Identify which cell holds the provided text, then report its [X, Y] central coordinate. 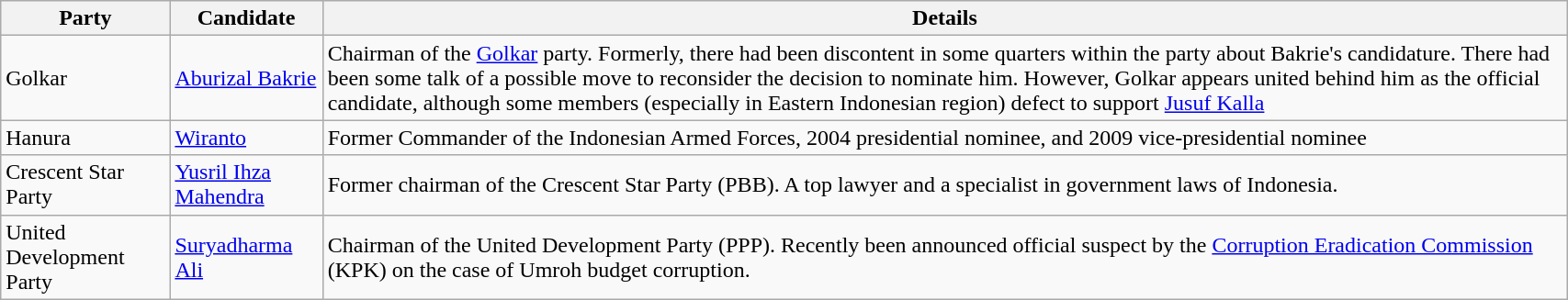
Aburizal Bakrie [246, 78]
Hanura [85, 138]
United Development Party [85, 257]
Wiranto [246, 138]
Golkar [85, 78]
Former chairman of the Crescent Star Party (PBB). A top lawyer and a specialist in government laws of Indonesia. [944, 185]
Party [85, 18]
Former Commander of the Indonesian Armed Forces, 2004 presidential nominee, and 2009 vice-presidential nominee [944, 138]
Yusril Ihza Mahendra [246, 185]
Crescent Star Party [85, 185]
Details [944, 18]
Candidate [246, 18]
Suryadharma Ali [246, 257]
